Locate the cell with the specified text and output its [X, Y] center coordinate. 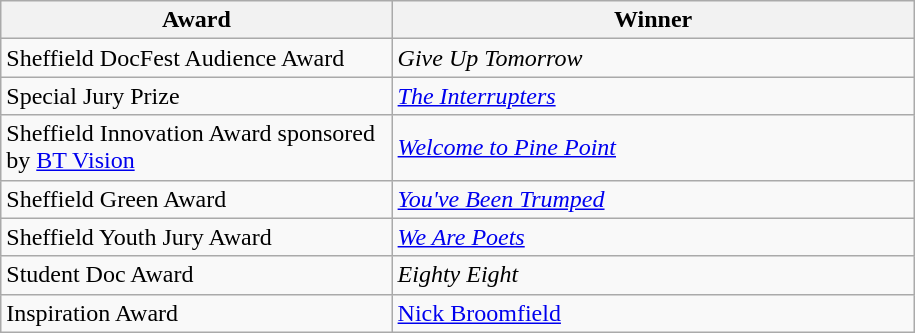
Sheffield DocFest Audience Award [196, 58]
The Interrupters [653, 96]
Special Jury Prize [196, 96]
Sheffield Youth Jury Award [196, 237]
Inspiration Award [196, 313]
Sheffield Green Award [196, 199]
You've Been Trumped [653, 199]
Winner [653, 20]
Student Doc Award [196, 275]
Eighty Eight [653, 275]
Nick Broomfield [653, 313]
We Are Poets [653, 237]
Give Up Tomorrow [653, 58]
Welcome to Pine Point [653, 148]
Sheffield Innovation Award sponsored by BT Vision [196, 148]
Award [196, 20]
